Provide the [X, Y] coordinate of the cell's center where the given text is located.  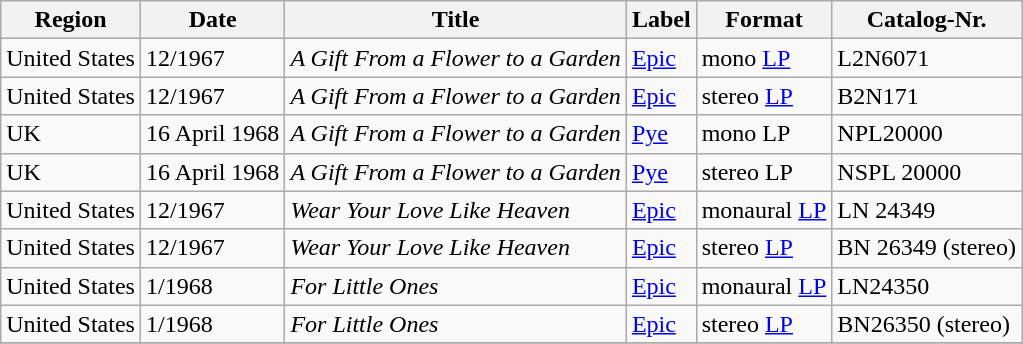
Format [764, 20]
NSPL 20000 [927, 172]
Catalog-Nr. [927, 20]
NPL20000 [927, 134]
B2N171 [927, 96]
BN 26349 (stereo) [927, 248]
L2N6071 [927, 58]
Label [661, 20]
BN26350 (stereo) [927, 324]
Region [71, 20]
Date [212, 20]
Title [456, 20]
LN24350 [927, 286]
LN 24349 [927, 210]
